Identify which cell holds the provided text, then report its [X, Y] central coordinate. 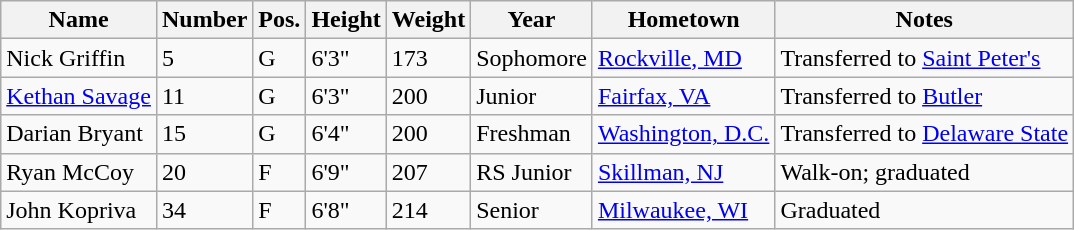
Weight [428, 20]
Junior [532, 96]
Transferred to Delaware State [924, 134]
Walk-on; graduated [924, 172]
173 [428, 58]
John Kopriva [79, 210]
Kethan Savage [79, 96]
Transferred to Butler [924, 96]
20 [204, 172]
Height [346, 20]
6'9" [346, 172]
Senior [532, 210]
Milwaukee, WI [683, 210]
Nick Griffin [79, 58]
34 [204, 210]
Notes [924, 20]
6'4" [346, 134]
Washington, D.C. [683, 134]
Transferred to Saint Peter's [924, 58]
207 [428, 172]
Pos. [280, 20]
Hometown [683, 20]
Sophomore [532, 58]
Number [204, 20]
11 [204, 96]
Fairfax, VA [683, 96]
Skillman, NJ [683, 172]
Darian Bryant [79, 134]
Graduated [924, 210]
Ryan McCoy [79, 172]
Year [532, 20]
15 [204, 134]
Name [79, 20]
214 [428, 210]
6'8" [346, 210]
5 [204, 58]
RS Junior [532, 172]
Freshman [532, 134]
Rockville, MD [683, 58]
